Scan for the cell matching the given text and deliver its [X, Y] coordinate at center. 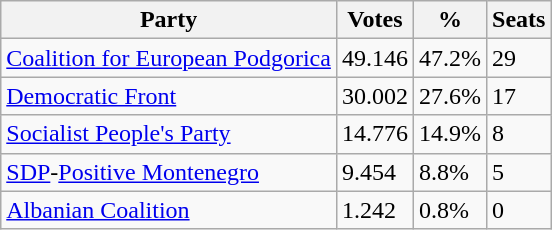
17 [519, 96]
9.454 [374, 172]
Coalition for European Podgorica [169, 58]
14.9% [450, 134]
Party [169, 20]
1.242 [374, 210]
Democratic Front [169, 96]
Socialist People's Party [169, 134]
14.776 [374, 134]
Albanian Coalition [169, 210]
8 [519, 134]
27.6% [450, 96]
0.8% [450, 210]
29 [519, 58]
8.8% [450, 172]
47.2% [450, 58]
5 [519, 172]
Seats [519, 20]
% [450, 20]
Votes [374, 20]
30.002 [374, 96]
49.146 [374, 58]
SDP-Positive Montenegro [169, 172]
0 [519, 210]
